Find where the given text appears and provide that cell's center as (X, Y) coordinate. 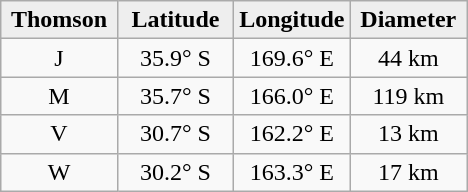
M (59, 96)
Diameter (408, 20)
Longitude (292, 20)
169.6° E (292, 58)
Thomson (59, 20)
J (59, 58)
163.3° E (292, 172)
44 km (408, 58)
W (59, 172)
166.0° E (292, 96)
35.7° S (175, 96)
V (59, 134)
35.9° S (175, 58)
119 km (408, 96)
13 km (408, 134)
162.2° E (292, 134)
Latitude (175, 20)
30.2° S (175, 172)
30.7° S (175, 134)
17 km (408, 172)
